For the text-containing cell, return its midpoint in [X, Y] coordinate format. 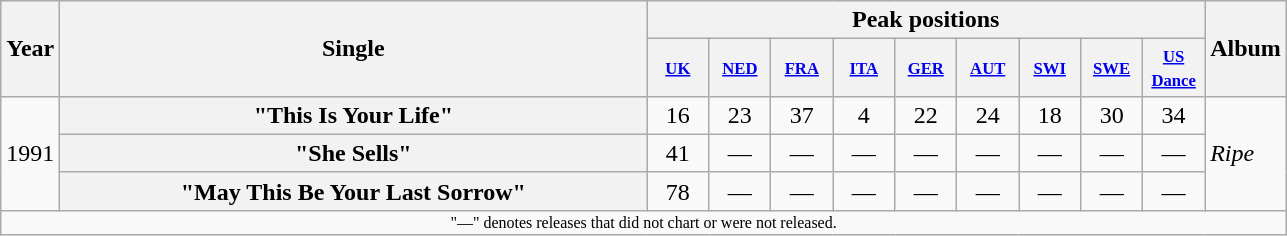
ITA [864, 68]
1991 [30, 153]
UK [678, 68]
Single [354, 49]
"This Is Your Life" [354, 115]
Year [30, 49]
SWE [1112, 68]
78 [678, 191]
23 [740, 115]
4 [864, 115]
16 [678, 115]
24 [988, 115]
34 [1174, 115]
37 [802, 115]
SWI [1050, 68]
GER [926, 68]
Peak positions [926, 20]
22 [926, 115]
18 [1050, 115]
FRA [802, 68]
NED [740, 68]
"May This Be Your Last Sorrow" [354, 191]
Album [1246, 49]
30 [1112, 115]
"—" denotes releases that did not chart or were not released. [644, 222]
USDance [1174, 68]
41 [678, 153]
AUT [988, 68]
Ripe [1246, 153]
"She Sells" [354, 153]
